Provide the (x, y) coordinate of the cell's center where the given text is located.  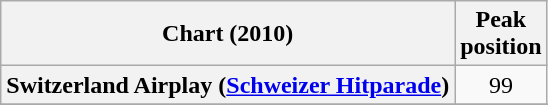
99 (501, 85)
Peakposition (501, 34)
Switzerland Airplay (Schweizer Hitparade) (228, 85)
Chart (2010) (228, 34)
